Return the [x, y] coordinate for the center point of the cell that contains the specified text.  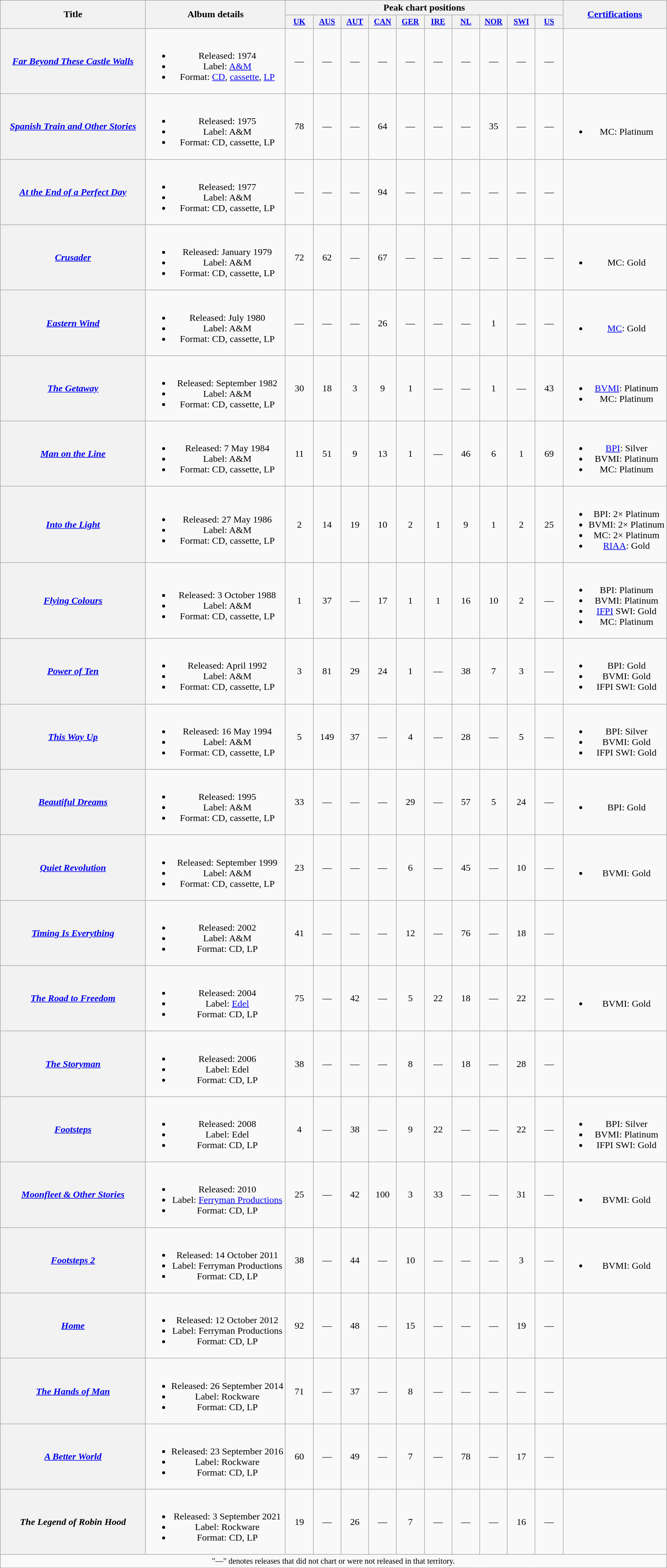
46 [466, 454]
69 [549, 454]
Released: July 1980Label: A&MFormat: CD, cassette, LP [215, 323]
Released: 2004Label: EdelFormat: CD, LP [215, 998]
43 [549, 389]
76 [466, 933]
Certifications [615, 14]
IRE [438, 22]
Released: 1975Label: A&MFormat: CD, cassette, LP [215, 127]
71 [299, 1391]
BPI: PlatinumBVMI: PlatinumIFPI SWI: GoldMC: Platinum [615, 600]
Released: 2002Label: A&MFormat: CD, LP [215, 933]
The Storyman [73, 1064]
Album details [215, 14]
Timing Is Everything [73, 933]
Released: April 1992Label: A&MFormat: CD, cassette, LP [215, 671]
Crusader [73, 258]
CAN [382, 22]
This Way Up [73, 736]
14 [327, 524]
62 [327, 258]
72 [299, 258]
Released: January 1979Label: A&MFormat: CD, cassette, LP [215, 258]
"—" denotes releases that did not chart or were not released in that territory. [334, 1561]
Moonfleet & Other Stories [73, 1195]
94 [382, 192]
13 [382, 454]
49 [355, 1456]
Released: 23 September 2016Label: RockwareFormat: CD, LP [215, 1456]
BPI: SilverBVMI: PlatinumMC: Platinum [615, 454]
23 [299, 867]
BPI: Gold [615, 802]
AUT [355, 22]
BPI: 2× PlatinumBVMI: 2× PlatinumMC: 2× PlatinumRIAA: Gold [615, 524]
NL [466, 22]
64 [382, 127]
75 [299, 998]
Released: 3 October 1988Label: A&MFormat: CD, cassette, LP [215, 600]
MC: Platinum [615, 127]
BPI: SilverBVMI: PlatinumIFPI SWI: Gold [615, 1129]
Released: September 1999Label: A&MFormat: CD, cassette, LP [215, 867]
Released: 1995Label: A&MFormat: CD, cassette, LP [215, 802]
The Getaway [73, 389]
Released: 16 May 1994Label: A&MFormat: CD, cassette, LP [215, 736]
31 [522, 1195]
Released: 7 May 1984Label: A&MFormat: CD, cassette, LP [215, 454]
Released: 2006Label: EdelFormat: CD, LP [215, 1064]
Peak chart positions [425, 8]
GER [410, 22]
12 [410, 933]
Released: 26 September 2014Label: RockwareFormat: CD, LP [215, 1391]
Beautiful Dreams [73, 802]
57 [466, 802]
NOR [493, 22]
100 [382, 1195]
Released: 27 May 1986Label: A&MFormat: CD, cassette, LP [215, 524]
Footsteps [73, 1129]
BVMI: PlatinumMC: Platinum [615, 389]
11 [299, 454]
15 [410, 1326]
Released: 1977Label: A&MFormat: CD, cassette, LP [215, 192]
149 [327, 736]
The Road to Freedom [73, 998]
Home [73, 1326]
The Legend of Robin Hood [73, 1522]
Released: 14 October 2011Label: Ferryman ProductionsFormat: CD, LP [215, 1261]
UK [299, 22]
SWI [522, 22]
41 [299, 933]
Footsteps 2 [73, 1261]
Quiet Revolution [73, 867]
Released: 2010Label: Ferryman ProductionsFormat: CD, LP [215, 1195]
51 [327, 454]
30 [299, 389]
67 [382, 258]
Far Beyond These Castle Walls [73, 61]
BPI: SilverBVMI: GoldIFPI SWI: Gold [615, 736]
Released: 1974Label: A&MFormat: CD, cassette, LP [215, 61]
At the End of a Perfect Day [73, 192]
Released: 3 September 2021Label: RockwareFormat: CD, LP [215, 1522]
81 [327, 671]
44 [355, 1261]
60 [299, 1456]
Power of Ten [73, 671]
Title [73, 14]
92 [299, 1326]
45 [466, 867]
48 [355, 1326]
BPI: GoldBVMI: GoldIFPI SWI: Gold [615, 671]
Released: 2008Label: EdelFormat: CD, LP [215, 1129]
AUS [327, 22]
Man on the Line [73, 454]
Flying Colours [73, 600]
Into the Light [73, 524]
The Hands of Man [73, 1391]
US [549, 22]
35 [493, 127]
Eastern Wind [73, 323]
Released: 12 October 2012Label: Ferryman ProductionsFormat: CD, LP [215, 1326]
A Better World [73, 1456]
Released: September 1982Label: A&MFormat: CD, cassette, LP [215, 389]
Spanish Train and Other Stories [73, 127]
